Output the (x, y) coordinate of the center of the cell containing the given text.  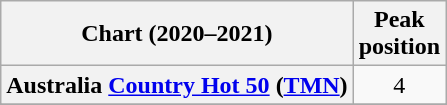
4 (399, 85)
Australia Country Hot 50 (TMN) (177, 85)
Chart (2020–2021) (177, 34)
Peak position (399, 34)
